Extract the (x, y) coordinate from the center of the cell holding the provided text.  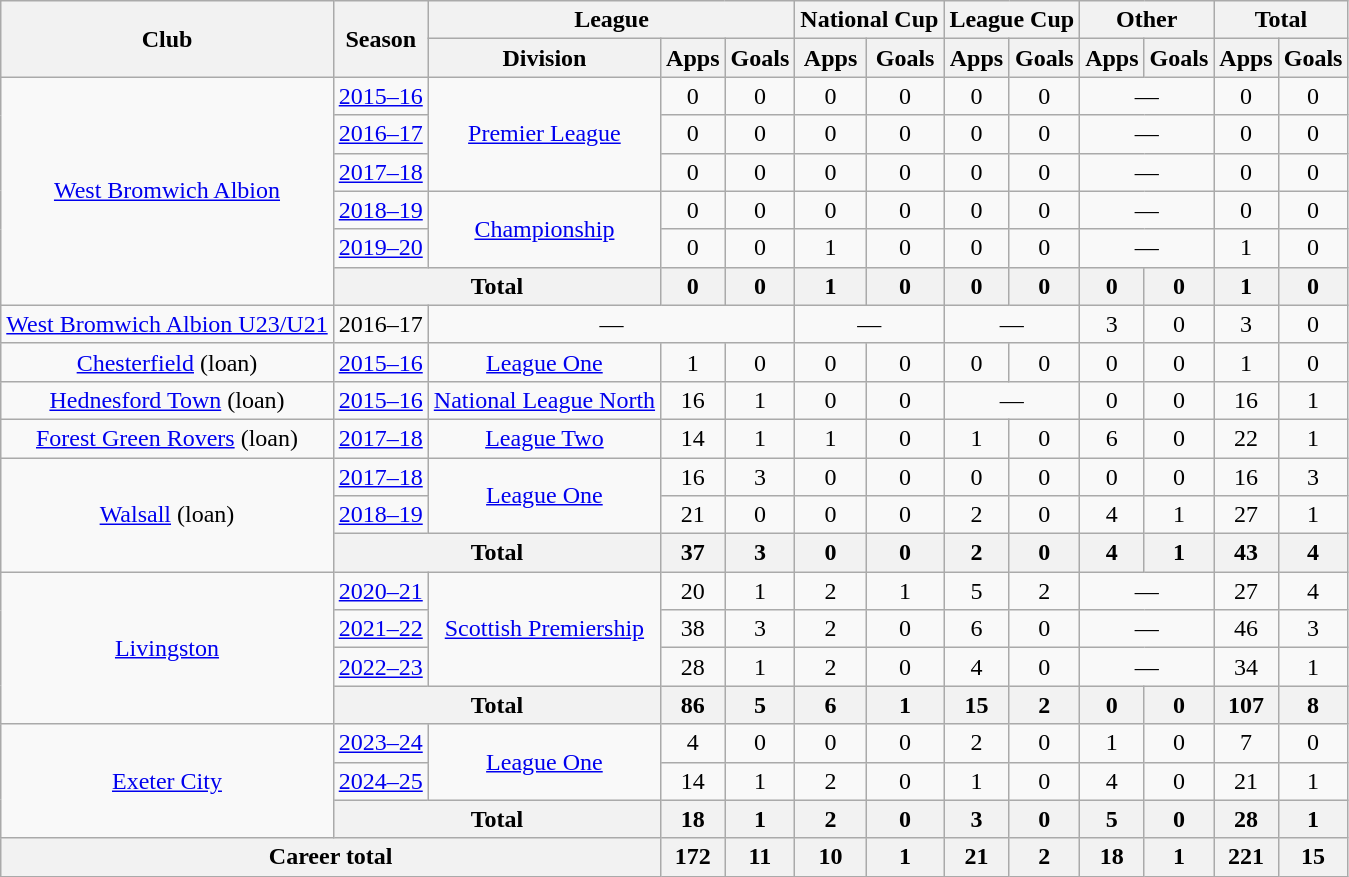
2019–20 (380, 248)
46 (1246, 629)
West Bromwich Albion (167, 191)
11 (760, 857)
League (611, 20)
Premier League (544, 134)
Club (167, 39)
Season (380, 39)
League Two (544, 438)
2022–23 (380, 667)
107 (1246, 705)
22 (1246, 438)
West Bromwich Albion U23/U21 (167, 324)
Exeter City (167, 781)
Forest Green Rovers (loan) (167, 438)
37 (693, 553)
43 (1246, 553)
2024–25 (380, 781)
National Cup (870, 20)
Walsall (loan) (167, 515)
221 (1246, 857)
86 (693, 705)
Hednesford Town (loan) (167, 400)
8 (1313, 705)
Chesterfield (loan) (167, 362)
2020–21 (380, 591)
2021–22 (380, 629)
2023–24 (380, 743)
7 (1246, 743)
League Cup (1012, 20)
National League North (544, 400)
10 (831, 857)
38 (693, 629)
172 (693, 857)
34 (1246, 667)
Career total (331, 857)
Scottish Premiership (544, 629)
20 (693, 591)
Division (544, 58)
Championship (544, 229)
Livingston (167, 648)
Other (1147, 20)
